Determine the (x, y) coordinate at the center of the cell enclosing the given text.  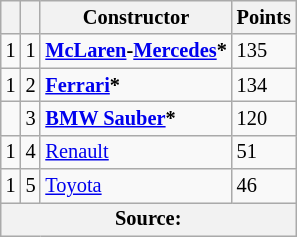
134 (264, 85)
3 (31, 118)
46 (264, 186)
Ferrari* (136, 85)
135 (264, 51)
Renault (136, 152)
BMW Sauber* (136, 118)
Toyota (136, 186)
Constructor (136, 17)
McLaren-Mercedes* (136, 51)
51 (264, 152)
120 (264, 118)
2 (31, 85)
4 (31, 152)
5 (31, 186)
Points (264, 17)
Source: (148, 219)
